Capture the cell that displays the provided text and extract its [X, Y] central coordinate. 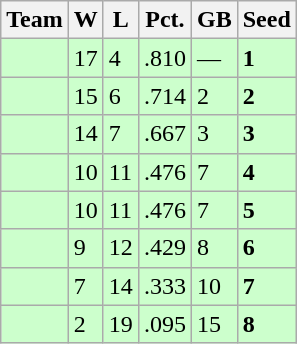
Team [35, 20]
9 [86, 248]
.333 [164, 286]
.667 [164, 134]
— [214, 58]
.429 [164, 248]
17 [86, 58]
Pct. [164, 20]
Seed [266, 20]
GB [214, 20]
L [120, 20]
.810 [164, 58]
12 [120, 248]
W [86, 20]
.714 [164, 96]
1 [266, 58]
5 [266, 210]
.095 [164, 324]
19 [120, 324]
